Locate the cell with the specified text and output its (x, y) center coordinate. 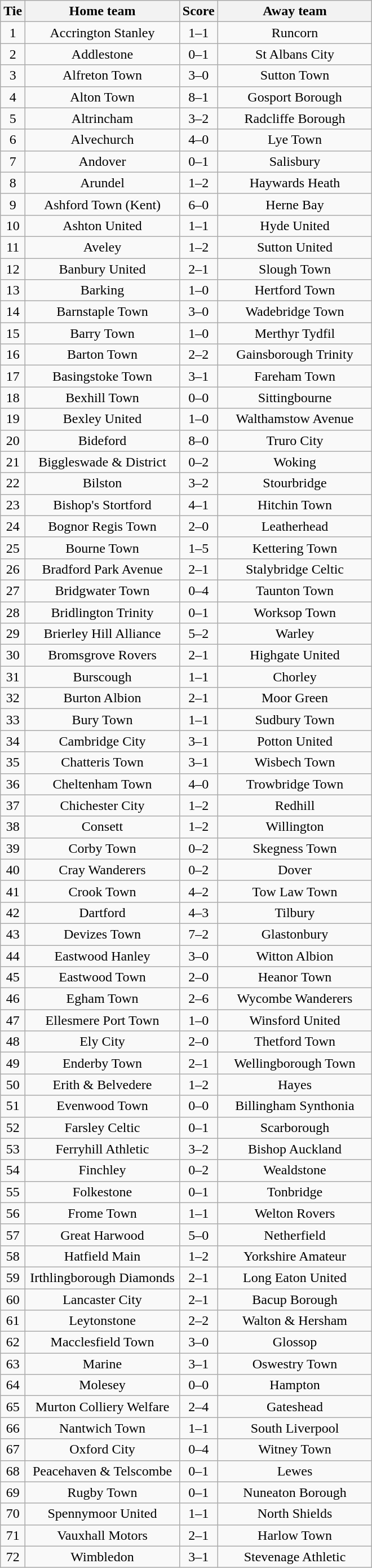
Addlestone (103, 54)
Truro City (295, 441)
Ellesmere Port Town (103, 1020)
Eastwood Hanley (103, 956)
Alton Town (103, 97)
Barnstaple Town (103, 312)
Sutton United (295, 247)
Nuneaton Borough (295, 1492)
Heanor Town (295, 977)
4–1 (198, 505)
Woking (295, 462)
Ashton United (103, 226)
67 (13, 1450)
2 (13, 54)
Redhill (295, 805)
32 (13, 698)
Andover (103, 161)
Farsley Celtic (103, 1127)
38 (13, 827)
Yorkshire Amateur (295, 1256)
Evenwood Town (103, 1106)
Irthlingborough Diamonds (103, 1278)
Banbury United (103, 269)
Bacup Borough (295, 1299)
Bishop's Stortford (103, 505)
Burscough (103, 677)
Cambridge City (103, 741)
Egham Town (103, 999)
Leatherhead (295, 526)
Netherfield (295, 1235)
Tie (13, 11)
Tilbury (295, 913)
Wisbech Town (295, 763)
Walthamstow Avenue (295, 419)
Brierley Hill Alliance (103, 634)
Witney Town (295, 1450)
1–5 (198, 548)
Devizes Town (103, 934)
Thetford Town (295, 1042)
Dover (295, 870)
31 (13, 677)
Radcliffe Borough (295, 118)
Slough Town (295, 269)
Altrincham (103, 118)
10 (13, 226)
Folkestone (103, 1192)
64 (13, 1385)
Gosport Borough (295, 97)
Tonbridge (295, 1192)
Stevenage Athletic (295, 1557)
58 (13, 1256)
Sutton Town (295, 76)
7 (13, 161)
54 (13, 1170)
40 (13, 870)
Fareham Town (295, 376)
Alvechurch (103, 140)
Worksop Town (295, 612)
22 (13, 483)
Tow Law Town (295, 891)
Willington (295, 827)
Harlow Town (295, 1535)
Glastonbury (295, 934)
5 (13, 118)
Herne Bay (295, 204)
Trowbridge Town (295, 784)
Gainsborough Trinity (295, 355)
Corby Town (103, 848)
18 (13, 398)
South Liverpool (295, 1428)
Chatteris Town (103, 763)
Rugby Town (103, 1492)
Potton United (295, 741)
14 (13, 312)
34 (13, 741)
Salisbury (295, 161)
Warley (295, 634)
6–0 (198, 204)
Ely City (103, 1042)
Sudbury Town (295, 720)
Alfreton Town (103, 76)
63 (13, 1364)
Leytonstone (103, 1321)
Welton Rovers (295, 1213)
Frome Town (103, 1213)
8–0 (198, 441)
Home team (103, 11)
66 (13, 1428)
Bishop Auckland (295, 1149)
4–2 (198, 891)
Bilston (103, 483)
2–4 (198, 1407)
Kettering Town (295, 548)
Billingham Synthonia (295, 1106)
Ferryhill Athletic (103, 1149)
North Shields (295, 1514)
5–0 (198, 1235)
Gateshead (295, 1407)
41 (13, 891)
Moor Green (295, 698)
24 (13, 526)
4–3 (198, 913)
Highgate United (295, 655)
16 (13, 355)
33 (13, 720)
Merthyr Tydfil (295, 333)
59 (13, 1278)
Eastwood Town (103, 977)
47 (13, 1020)
Bury Town (103, 720)
71 (13, 1535)
Murton Colliery Welfare (103, 1407)
4 (13, 97)
Bognor Regis Town (103, 526)
3 (13, 76)
Arundel (103, 183)
13 (13, 290)
60 (13, 1299)
11 (13, 247)
Away team (295, 11)
Spennymoor United (103, 1514)
Haywards Heath (295, 183)
12 (13, 269)
52 (13, 1127)
23 (13, 505)
45 (13, 977)
Consett (103, 827)
35 (13, 763)
Enderby Town (103, 1063)
43 (13, 934)
1 (13, 33)
51 (13, 1106)
26 (13, 569)
Chichester City (103, 805)
Wellingborough Town (295, 1063)
Bourne Town (103, 548)
Barry Town (103, 333)
St Albans City (295, 54)
Bradford Park Avenue (103, 569)
37 (13, 805)
28 (13, 612)
42 (13, 913)
Barking (103, 290)
30 (13, 655)
8 (13, 183)
Oswestry Town (295, 1364)
Glossop (295, 1342)
Hitchin Town (295, 505)
Lancaster City (103, 1299)
Bridlington Trinity (103, 612)
Barton Town (103, 355)
Erith & Belvedere (103, 1085)
Ashford Town (Kent) (103, 204)
Oxford City (103, 1450)
Hayes (295, 1085)
6 (13, 140)
9 (13, 204)
17 (13, 376)
20 (13, 441)
Vauxhall Motors (103, 1535)
Hampton (295, 1385)
55 (13, 1192)
48 (13, 1042)
Bexley United (103, 419)
Nantwich Town (103, 1428)
Dartford (103, 913)
Great Harwood (103, 1235)
Aveley (103, 247)
15 (13, 333)
21 (13, 462)
62 (13, 1342)
56 (13, 1213)
46 (13, 999)
7–2 (198, 934)
Cheltenham Town (103, 784)
27 (13, 591)
57 (13, 1235)
Taunton Town (295, 591)
5–2 (198, 634)
Marine (103, 1364)
29 (13, 634)
Macclesfield Town (103, 1342)
Wycombe Wanderers (295, 999)
36 (13, 784)
Hatfield Main (103, 1256)
44 (13, 956)
53 (13, 1149)
Long Eaton United (295, 1278)
Lewes (295, 1471)
39 (13, 848)
Stourbridge (295, 483)
Crook Town (103, 891)
68 (13, 1471)
Winsford United (295, 1020)
Scarborough (295, 1127)
Lye Town (295, 140)
Peacehaven & Telscombe (103, 1471)
Chorley (295, 677)
Biggleswade & District (103, 462)
Basingstoke Town (103, 376)
19 (13, 419)
Hyde United (295, 226)
Skegness Town (295, 848)
8–1 (198, 97)
Cray Wanderers (103, 870)
Score (198, 11)
Wadebridge Town (295, 312)
Sittingbourne (295, 398)
25 (13, 548)
Bromsgrove Rovers (103, 655)
Runcorn (295, 33)
Molesey (103, 1385)
Bridgwater Town (103, 591)
61 (13, 1321)
Bideford (103, 441)
69 (13, 1492)
50 (13, 1085)
70 (13, 1514)
65 (13, 1407)
Stalybridge Celtic (295, 569)
Bexhill Town (103, 398)
72 (13, 1557)
Finchley (103, 1170)
Wimbledon (103, 1557)
Burton Albion (103, 698)
Walton & Hersham (295, 1321)
2–6 (198, 999)
49 (13, 1063)
Hertford Town (295, 290)
Accrington Stanley (103, 33)
Wealdstone (295, 1170)
Witton Albion (295, 956)
